Find where the given text appears and provide that cell's center as [x, y] coordinate. 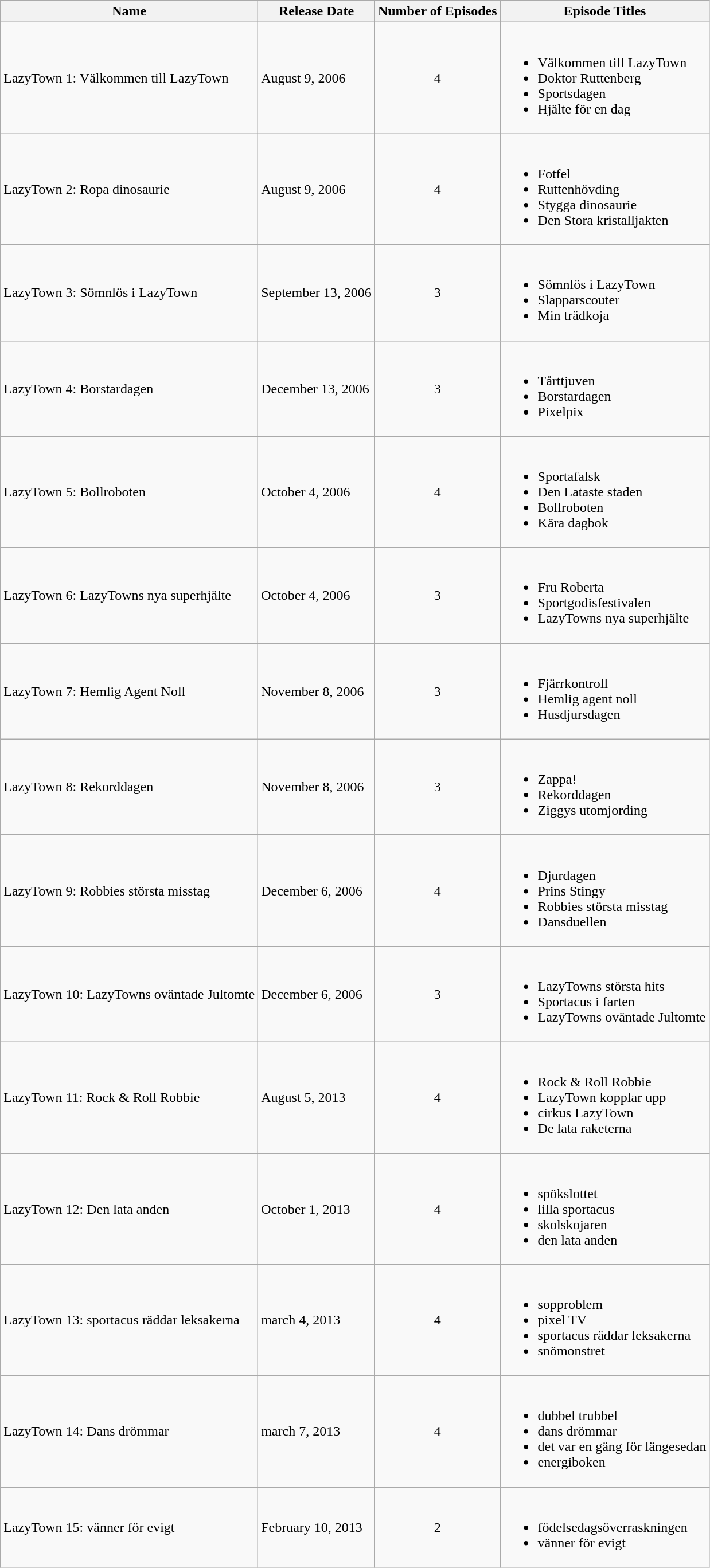
LazyTown 6: LazyTowns nya superhjälte [130, 595]
October 1, 2013 [317, 1209]
FjärrkontrollHemlig agent nollHusdjursdagen [604, 691]
LazyTown 2: Ropa dinosaurie [130, 189]
LazyTown 13: sportacus räddar leksakerna [130, 1320]
Rock & Roll RobbieLazyTown kopplar uppcirkus LazyTownDe lata raketerna [604, 1097]
spökslottetlilla sportacusskolskojarenden lata anden [604, 1209]
FotfelRuttenhövdingStygga dinosaurieDen Stora kristalljakten [604, 189]
Name [130, 11]
LazyTown 10: LazyTowns oväntade Jultomte [130, 994]
LazyTown 9: Robbies största misstag [130, 890]
dubbel trubbeldans drömmardet var en gäng för längesedanenergiboken [604, 1432]
LazyTown 11: Rock & Roll Robbie [130, 1097]
LazyTown 4: Borstardagen [130, 389]
September 13, 2006 [317, 292]
march 7, 2013 [317, 1432]
TårttjuvenBorstardagenPixelpix [604, 389]
LazyTown 5: Bollroboten [130, 492]
LazyTown 8: Rekorddagen [130, 787]
December 13, 2006 [317, 389]
LazyTown 12: Den lata anden [130, 1209]
sopproblempixel TVsportacus räddar leksakernasnömonstret [604, 1320]
LazyTown 7: Hemlig Agent Noll [130, 691]
Release Date [317, 11]
LazyTown 1: Välkommen till LazyTown [130, 78]
LazyTown 14: Dans drömmar [130, 1432]
2 [437, 1527]
Zappa!RekorddagenZiggys utomjording [604, 787]
Episode Titles [604, 11]
DjurdagenPrins StingyRobbies största misstagDansduellen [604, 890]
Sömnlös i LazyTownSlapparscouterMin trädkoja [604, 292]
SportafalskDen Lataste stadenBollrobotenKära dagbok [604, 492]
Fru RobertaSportgodisfestivalenLazyTowns nya superhjälte [604, 595]
march 4, 2013 [317, 1320]
LazyTowns största hitsSportacus i fartenLazyTowns oväntade Jultomte [604, 994]
February 10, 2013 [317, 1527]
LazyTown 15: vänner för evigt [130, 1527]
födelsedagsöverraskningenvänner för evigt [604, 1527]
Number of Episodes [437, 11]
LazyTown 3: Sömnlös i LazyTown [130, 292]
August 5, 2013 [317, 1097]
Välkommen till LazyTownDoktor RuttenbergSportsdagenHjälte för en dag [604, 78]
